Scan for the cell matching the given text and deliver its [X, Y] coordinate at center. 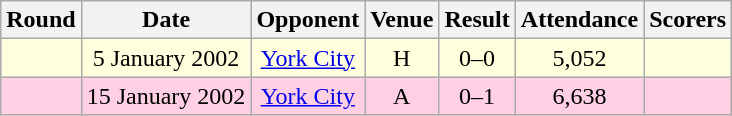
Date [166, 20]
Round [41, 20]
Result [477, 20]
5,052 [579, 58]
Venue [402, 20]
5 January 2002 [166, 58]
0–0 [477, 58]
Scorers [688, 20]
6,638 [579, 96]
Attendance [579, 20]
Opponent [308, 20]
H [402, 58]
0–1 [477, 96]
A [402, 96]
15 January 2002 [166, 96]
